Return the [x, y] coordinate for the center point of the cell that contains the specified text.  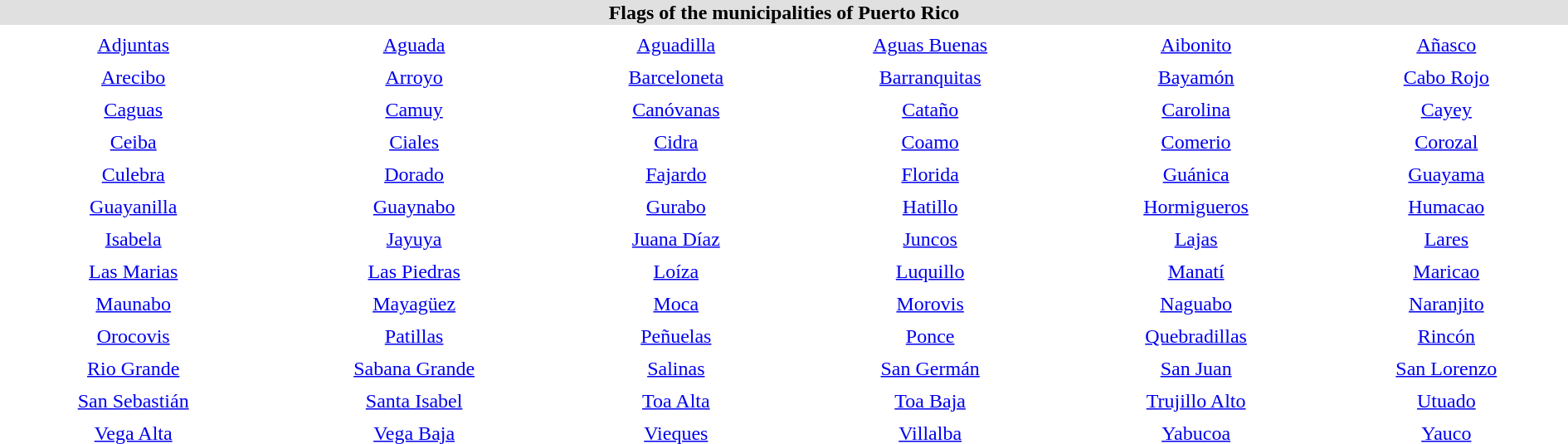
Sabana Grande [413, 368]
Barceloneta [676, 77]
Orocovis [133, 336]
Arecibo [133, 77]
Toa Alta [676, 401]
Ceiba [133, 142]
Jayuya [413, 239]
San Sebastián [133, 401]
Rio Grande [133, 368]
Guaynabo [413, 207]
Utuado [1447, 401]
Maricao [1447, 271]
Humacao [1447, 207]
Toa Baja [931, 401]
Guayama [1447, 174]
Aguada [413, 45]
Trujillo Alto [1196, 401]
Manatí [1196, 271]
Peñuelas [676, 336]
Corozal [1447, 142]
Mayagüez [413, 304]
Naranjito [1447, 304]
Cayey [1447, 110]
Camuy [413, 110]
Patillas [413, 336]
Lares [1447, 239]
Las Piedras [413, 271]
Las Marias [133, 271]
Arroyo [413, 77]
Guánica [1196, 174]
Carolina [1196, 110]
Hatillo [931, 207]
San Juan [1196, 368]
Comerio [1196, 142]
Coamo [931, 142]
Canóvanas [676, 110]
Salinas [676, 368]
San Lorenzo [1447, 368]
Cabo Rojo [1447, 77]
Culebra [133, 174]
Dorado [413, 174]
San Germán [931, 368]
Cataño [931, 110]
Santa Isabel [413, 401]
Hormigueros [1196, 207]
Luquillo [931, 271]
Añasco [1447, 45]
Ponce [931, 336]
Naguabo [1196, 304]
Rincón [1447, 336]
Barranquitas [931, 77]
Florida [931, 174]
Aguas Buenas [931, 45]
Bayamón [1196, 77]
Juncos [931, 239]
Adjuntas [133, 45]
Moca [676, 304]
Maunabo [133, 304]
Aibonito [1196, 45]
Fajardo [676, 174]
Juana Díaz [676, 239]
Morovis [931, 304]
Gurabo [676, 207]
Lajas [1196, 239]
Flags of the municipalities of Puerto Rico [784, 12]
Caguas [133, 110]
Guayanilla [133, 207]
Aguadilla [676, 45]
Cidra [676, 142]
Loíza [676, 271]
Quebradillas [1196, 336]
Ciales [413, 142]
Isabela [133, 239]
